Identify which cell holds the provided text, then report its [X, Y] central coordinate. 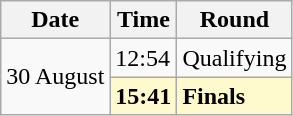
30 August [56, 77]
Date [56, 20]
Time [144, 20]
15:41 [144, 96]
Round [234, 20]
Qualifying [234, 58]
12:54 [144, 58]
Finals [234, 96]
